Scan for the cell matching the given text and deliver its (x, y) coordinate at center. 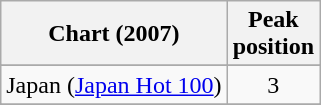
Chart (2007) (114, 34)
3 (273, 85)
Japan (Japan Hot 100) (114, 85)
Peakposition (273, 34)
